Determine the (X, Y) coordinate at the center of the cell enclosing the given text.  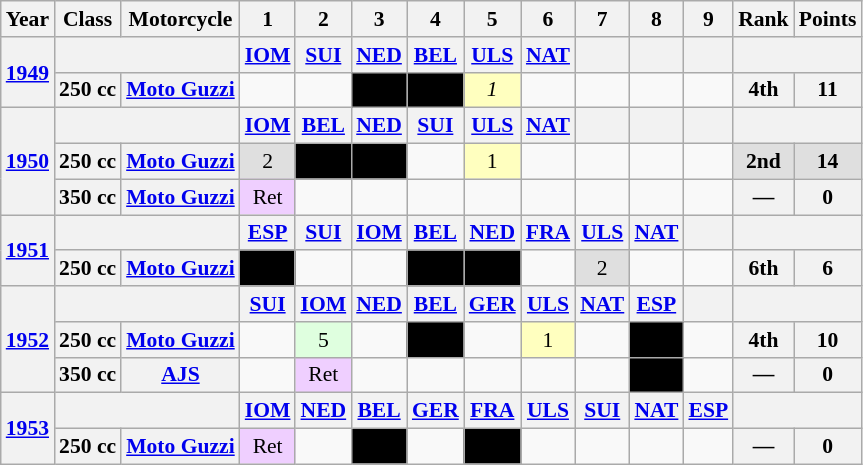
1949 (28, 72)
2nd (764, 162)
6th (764, 269)
14 (828, 162)
10 (828, 340)
1951 (28, 250)
1952 (28, 340)
4 (436, 19)
1953 (28, 428)
Motorcycle (180, 19)
8 (656, 19)
AJS (180, 375)
11 (828, 90)
Class (88, 19)
9 (708, 19)
Rank (764, 19)
3 (379, 19)
1950 (28, 162)
Points (828, 19)
7 (602, 19)
Year (28, 19)
